Output the (x, y) coordinate of the center of the cell containing the given text.  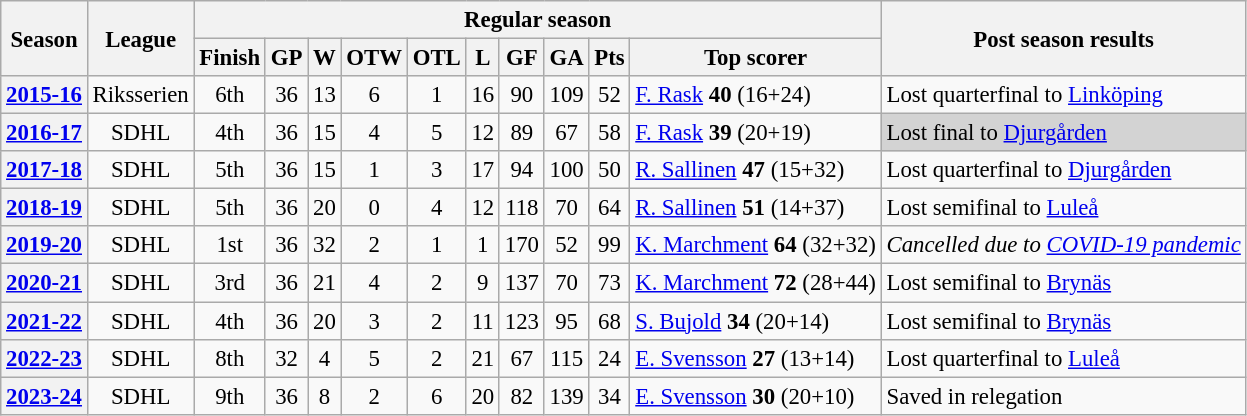
170 (522, 245)
6th (230, 95)
1st (230, 245)
2017-18 (44, 170)
8 (324, 396)
Pts (610, 58)
Regular season (538, 20)
13 (324, 95)
OTL (436, 58)
16 (482, 95)
K. Marchment 64 (32+32) (756, 245)
Lost quarterfinal to Djurgården (1064, 170)
90 (522, 95)
GA (566, 58)
Lost final to Djurgården (1064, 133)
Lost semifinal to Luleå (1064, 208)
2022-23 (44, 358)
E. Svensson 27 (13+14) (756, 358)
S. Bujold 34 (20+14) (756, 321)
82 (522, 396)
L (482, 58)
R. Sallinen 47 (15+32) (756, 170)
GP (286, 58)
2018-19 (44, 208)
68 (610, 321)
League (140, 38)
E. Svensson 30 (20+10) (756, 396)
58 (610, 133)
8th (230, 358)
3rd (230, 283)
89 (522, 133)
109 (566, 95)
Saved in relegation (1064, 396)
2019-20 (44, 245)
24 (610, 358)
139 (566, 396)
2020-21 (44, 283)
Lost quarterfinal to Linköping (1064, 95)
2015-16 (44, 95)
F. Rask 40 (16+24) (756, 95)
118 (522, 208)
Post season results (1064, 38)
Season (44, 38)
50 (610, 170)
34 (610, 396)
2023-24 (44, 396)
0 (374, 208)
137 (522, 283)
Top scorer (756, 58)
F. Rask 39 (20+19) (756, 133)
K. Marchment 72 (28+44) (756, 283)
W (324, 58)
99 (610, 245)
9 (482, 283)
Finish (230, 58)
Cancelled due to COVID-19 pandemic (1064, 245)
95 (566, 321)
GF (522, 58)
123 (522, 321)
11 (482, 321)
100 (566, 170)
OTW (374, 58)
73 (610, 283)
Riksserien (140, 95)
R. Sallinen 51 (14+37) (756, 208)
9th (230, 396)
2016-17 (44, 133)
Lost quarterfinal to Luleå (1064, 358)
94 (522, 170)
115 (566, 358)
17 (482, 170)
64 (610, 208)
2021-22 (44, 321)
